For the text-containing cell, return its midpoint in (X, Y) coordinate format. 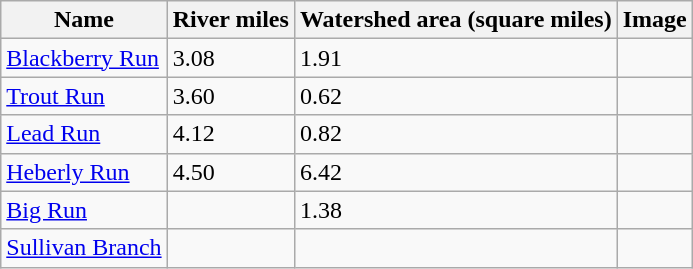
Big Run (84, 210)
0.62 (456, 96)
Trout Run (84, 96)
0.82 (456, 134)
Lead Run (84, 134)
Blackberry Run (84, 58)
Watershed area (square miles) (456, 20)
3.08 (230, 58)
4.50 (230, 172)
3.60 (230, 96)
1.91 (456, 58)
Image (654, 20)
Name (84, 20)
River miles (230, 20)
1.38 (456, 210)
Heberly Run (84, 172)
4.12 (230, 134)
Sullivan Branch (84, 248)
6.42 (456, 172)
